Return the (X, Y) coordinate for the center point of the cell that contains the specified text.  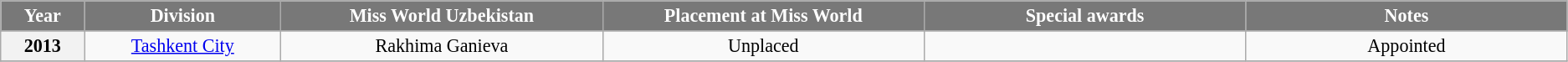
Tashkent City (182, 45)
Placement at Miss World (763, 15)
Special awards (1084, 15)
Appointed (1407, 45)
Year (43, 15)
Unplaced (763, 45)
Division (182, 15)
Notes (1407, 15)
2013 (43, 45)
Rakhima Ganieva (442, 45)
Miss World Uzbekistan (442, 15)
